Return [x, y] of the center of cell containing provided text 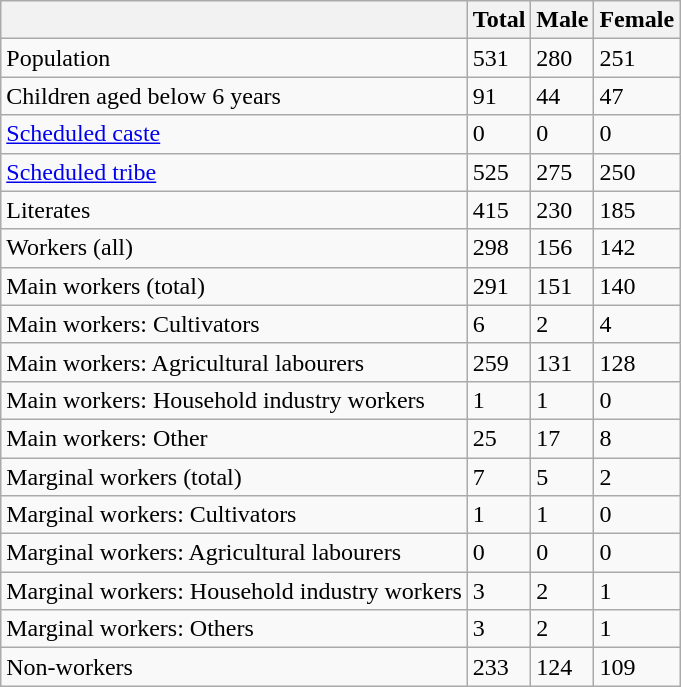
Literates [234, 210]
131 [562, 362]
47 [637, 96]
7 [499, 477]
525 [499, 172]
Total [499, 20]
Marginal workers (total) [234, 477]
6 [499, 324]
8 [637, 438]
Main workers: Agricultural labourers [234, 362]
280 [562, 58]
156 [562, 248]
128 [637, 362]
Scheduled tribe [234, 172]
5 [562, 477]
Marginal workers: Others [234, 629]
124 [562, 667]
Main workers: Cultivators [234, 324]
Marginal workers: Household industry workers [234, 591]
4 [637, 324]
233 [499, 667]
Non-workers [234, 667]
Scheduled caste [234, 134]
109 [637, 667]
151 [562, 286]
91 [499, 96]
Main workers: Other [234, 438]
185 [637, 210]
298 [499, 248]
230 [562, 210]
Marginal workers: Agricultural labourers [234, 553]
250 [637, 172]
17 [562, 438]
Female [637, 20]
275 [562, 172]
251 [637, 58]
531 [499, 58]
140 [637, 286]
Population [234, 58]
Main workers (total) [234, 286]
Marginal workers: Cultivators [234, 515]
25 [499, 438]
Workers (all) [234, 248]
259 [499, 362]
415 [499, 210]
44 [562, 96]
Male [562, 20]
291 [499, 286]
Main workers: Household industry workers [234, 400]
Children aged below 6 years [234, 96]
142 [637, 248]
